Search for the cell housing the specified text and yield its [X, Y] center coordinate. 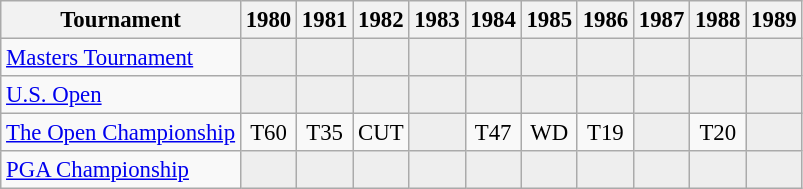
1981 [325, 20]
1986 [605, 20]
1980 [268, 20]
T60 [268, 133]
U.S. Open [121, 95]
T47 [493, 133]
T19 [605, 133]
CUT [381, 133]
T20 [718, 133]
WD [549, 133]
1989 [774, 20]
Tournament [121, 20]
T35 [325, 133]
1987 [661, 20]
Masters Tournament [121, 58]
1982 [381, 20]
1985 [549, 20]
1984 [493, 20]
1983 [437, 20]
1988 [718, 20]
The Open Championship [121, 133]
PGA Championship [121, 170]
